For the text-containing cell, return its midpoint in [X, Y] coordinate format. 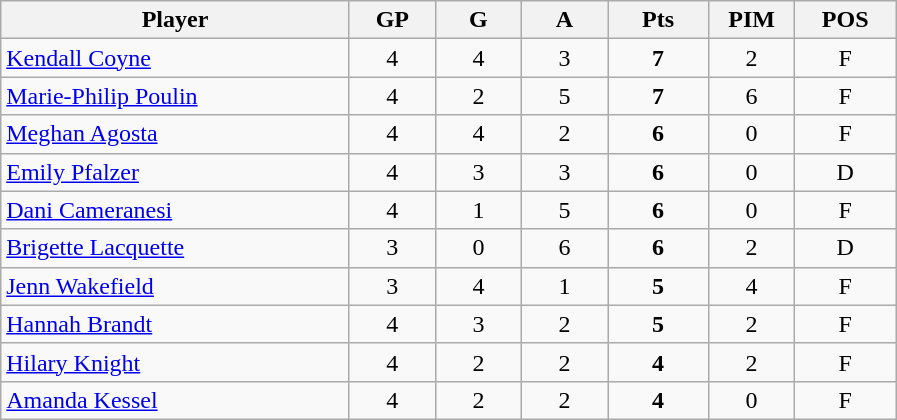
GP [392, 20]
Marie-Philip Poulin [176, 96]
A [564, 20]
PIM [752, 20]
Meghan Agosta [176, 134]
Dani Cameranesi [176, 210]
Pts [658, 20]
Emily Pfalzer [176, 172]
Jenn Wakefield [176, 286]
Hannah Brandt [176, 324]
Player [176, 20]
Amanda Kessel [176, 400]
Brigette Lacquette [176, 248]
G [478, 20]
Hilary Knight [176, 362]
POS [846, 20]
Kendall Coyne [176, 58]
